Determine the (X, Y) coordinate at the center of the cell enclosing the given text.  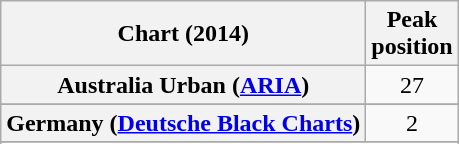
27 (412, 85)
Peakposition (412, 34)
Chart (2014) (184, 34)
Germany (Deutsche Black Charts) (184, 123)
2 (412, 123)
Australia Urban (ARIA) (184, 85)
